Locate the cell with the specified text and output its (X, Y) center coordinate. 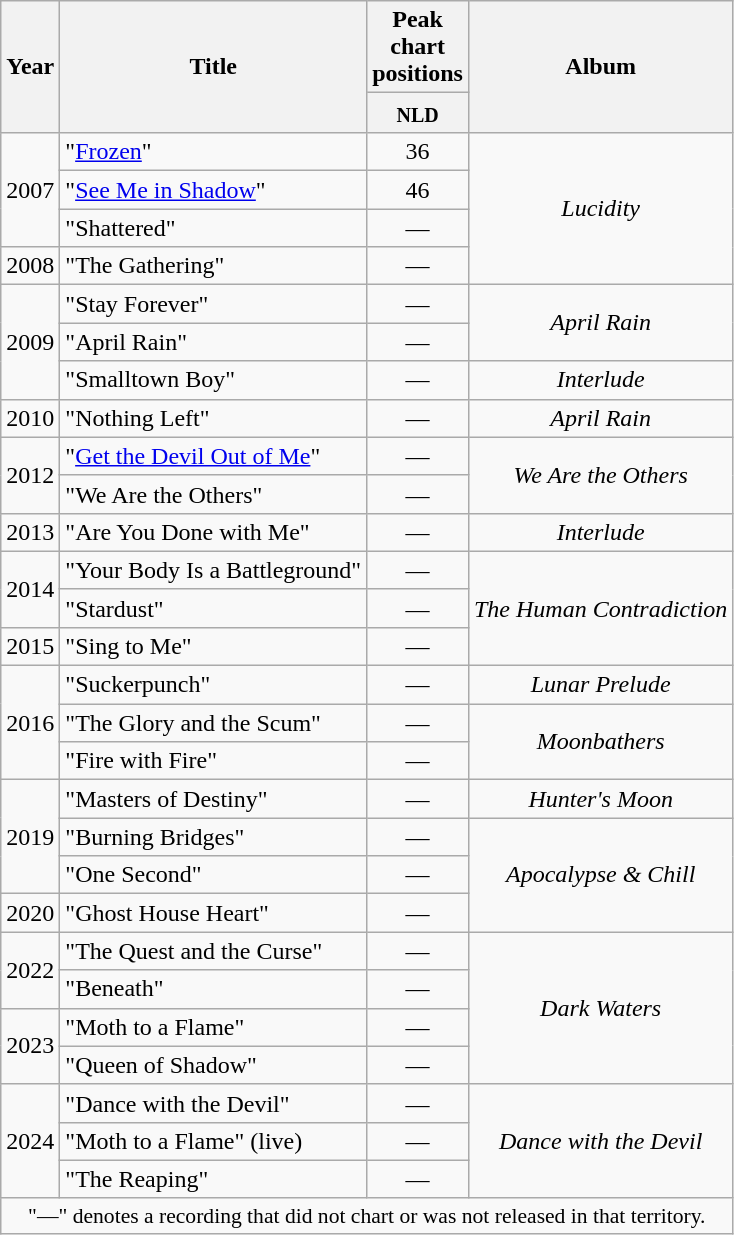
"Moth to a Flame" (live) (214, 1141)
"The Gathering" (214, 266)
"Suckerpunch" (214, 685)
Year (30, 67)
"Smalltown Boy" (214, 380)
2024 (30, 1141)
"We Are the Others" (214, 494)
2014 (30, 589)
"Queen of Shadow" (214, 1065)
Lunar Prelude (600, 685)
2010 (30, 418)
Hunter's Moon (600, 799)
"Shattered" (214, 228)
"Sing to Me" (214, 646)
Dance with the Devil (600, 1141)
Dark Waters (600, 1008)
2009 (30, 342)
"Frozen" (214, 152)
"See Me in Shadow" (214, 190)
"Get the Devil Out of Me" (214, 456)
"Beneath" (214, 989)
"Stardust" (214, 608)
Album (600, 67)
2012 (30, 475)
"The Quest and the Curse" (214, 951)
2019 (30, 837)
2016 (30, 723)
"April Rain" (214, 342)
2013 (30, 532)
"Fire with Fire" (214, 761)
Peak chart positions (418, 47)
46 (418, 190)
2022 (30, 970)
"—" denotes a recording that did not chart or was not released in that territory. (367, 1216)
The Human Contradiction (600, 608)
Apocalypse & Chill (600, 875)
2015 (30, 646)
Title (214, 67)
2008 (30, 266)
2007 (30, 190)
"Are You Done with Me" (214, 532)
"Ghost House Heart" (214, 913)
36 (418, 152)
"Dance with the Devil" (214, 1103)
"Your Body Is a Battleground" (214, 570)
"Burning Bridges" (214, 837)
"Masters of Destiny" (214, 799)
"Moth to a Flame" (214, 1027)
"Stay Forever" (214, 304)
Lucidity (600, 209)
"One Second" (214, 875)
"The Reaping" (214, 1179)
"The Glory and the Scum" (214, 723)
2023 (30, 1046)
"Nothing Left" (214, 418)
We Are the Others (600, 475)
NLD (418, 113)
2020 (30, 913)
Moonbathers (600, 742)
